Return the (X, Y) coordinate for the center point of the cell that contains the specified text.  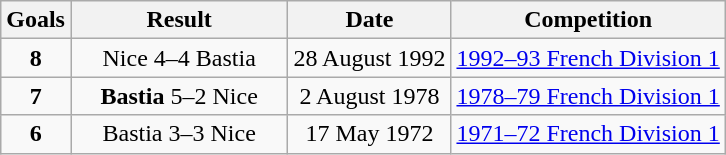
8 (36, 58)
Result (178, 20)
Date (370, 20)
7 (36, 96)
2 August 1978 (370, 96)
1978–79 French Division 1 (588, 96)
Nice 4–4 Bastia (178, 58)
28 August 1992 (370, 58)
17 May 1972 (370, 134)
Bastia 3–3 Nice (178, 134)
Goals (36, 20)
1992–93 French Division 1 (588, 58)
6 (36, 134)
Bastia 5–2 Nice (178, 96)
Competition (588, 20)
1971–72 French Division 1 (588, 134)
